Locate the cell with the specified text and output its [X, Y] center coordinate. 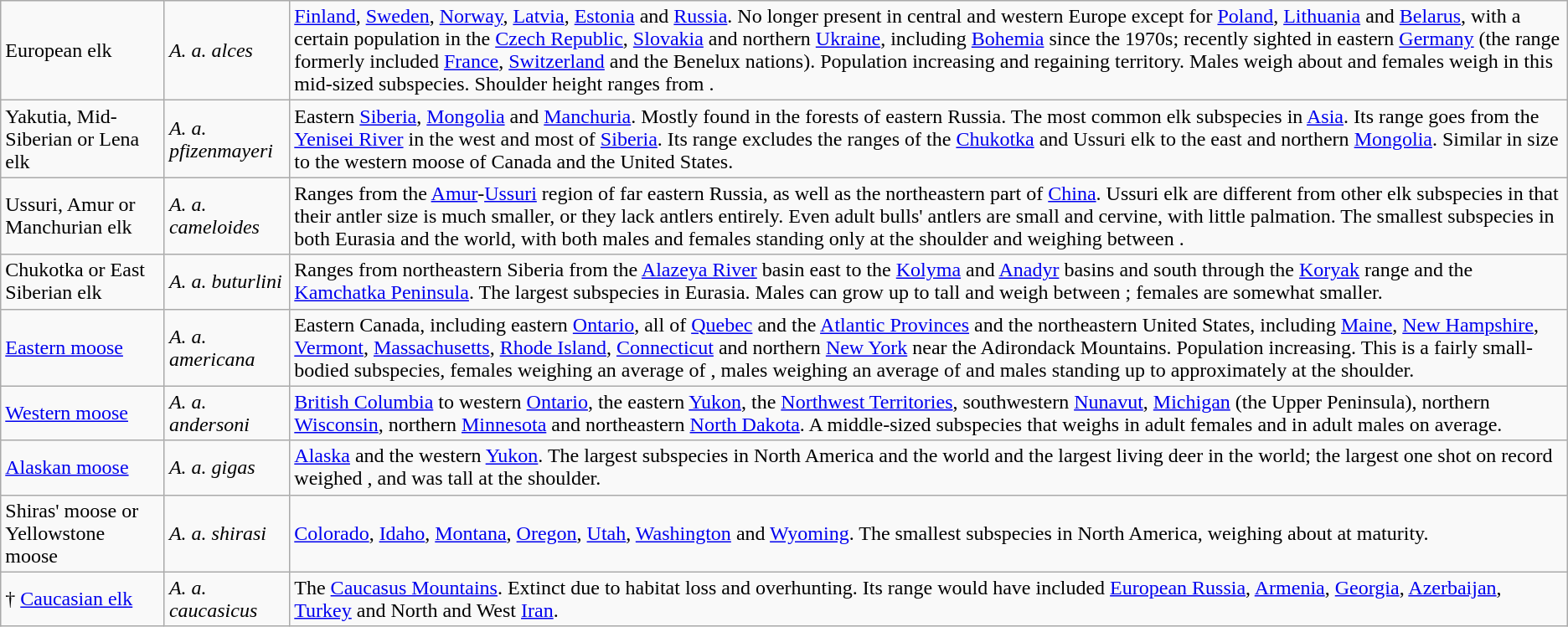
European elk [83, 50]
Ussuri, Amur or Manchurian elk [83, 216]
A. a. cameloides [226, 216]
Alaskan moose [83, 467]
A. a. pfizenmayeri [226, 139]
Colorado, Idaho, Montana, Oregon, Utah, Washington and Wyoming. The smallest subspecies in North America, weighing about at maturity. [928, 533]
A. a. shirasi [226, 533]
A. a. americana [226, 347]
Yakutia, Mid-Siberian or Lena elk [83, 139]
Eastern moose [83, 347]
A. a. andersoni [226, 414]
A. a. gigas [226, 467]
Shiras' moose or Yellowstone moose [83, 533]
A. a. alces [226, 50]
Chukotka or East Siberian elk [83, 281]
A. a. buturlini [226, 281]
Western moose [83, 414]
A. a. caucasicus [226, 599]
† Caucasian elk [83, 599]
